Find where the given text appears and provide that cell's center as [X, Y] coordinate. 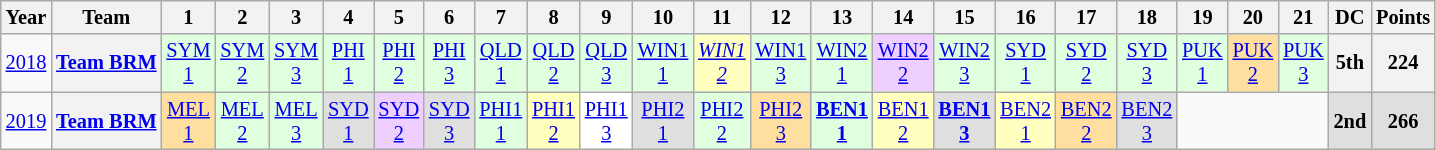
BEN22 [1086, 121]
PHI3 [449, 63]
WIN11 [664, 63]
17 [1086, 17]
8 [554, 17]
BEN21 [1026, 121]
BEN11 [842, 121]
6 [449, 17]
3 [296, 17]
WIN22 [904, 63]
12 [780, 17]
PUK1 [1202, 63]
Points [1403, 17]
2 [242, 17]
DC [1350, 17]
1 [188, 17]
QLD3 [606, 63]
7 [500, 17]
2019 [26, 121]
PHI12 [554, 121]
Team [106, 17]
PHI23 [780, 121]
SYM3 [296, 63]
11 [722, 17]
MEL2 [242, 121]
WIN12 [722, 63]
18 [1148, 17]
PUK3 [1303, 63]
13 [842, 17]
MEL3 [296, 121]
4 [348, 17]
2018 [26, 63]
BEN13 [964, 121]
5 [399, 17]
PHI21 [664, 121]
266 [1403, 121]
PUK2 [1253, 63]
SYM2 [242, 63]
PHI11 [500, 121]
QLD1 [500, 63]
PHI22 [722, 121]
15 [964, 17]
PHI1 [348, 63]
BEN23 [1148, 121]
5th [1350, 63]
MEL1 [188, 121]
20 [1253, 17]
224 [1403, 63]
WIN23 [964, 63]
19 [1202, 17]
PHI13 [606, 121]
Year [26, 17]
PHI2 [399, 63]
10 [664, 17]
QLD2 [554, 63]
2nd [1350, 121]
16 [1026, 17]
BEN12 [904, 121]
21 [1303, 17]
SYM1 [188, 63]
14 [904, 17]
9 [606, 17]
WIN21 [842, 63]
WIN13 [780, 63]
